Provide the [x, y] coordinate of the cell's center where the given text is located.  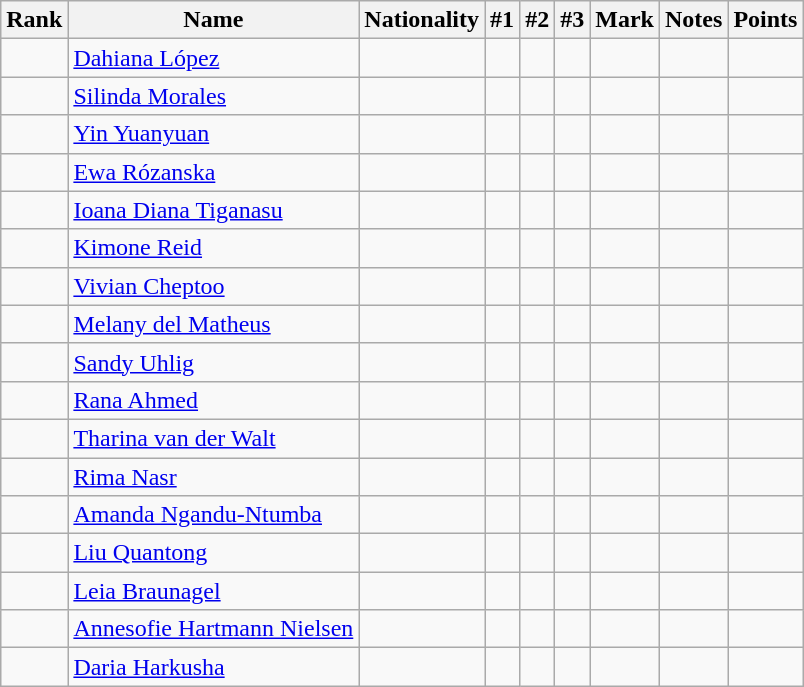
Ioana Diana Tiganasu [214, 210]
Rank [34, 20]
Notes [693, 20]
Amanda Ngandu-Ntumba [214, 515]
Leia Braunagel [214, 591]
Ewa Rózanska [214, 172]
Points [766, 20]
Mark [625, 20]
Yin Yuanyuan [214, 134]
Liu Quantong [214, 553]
Tharina van der Walt [214, 438]
Vivian Cheptoo [214, 286]
Rana Ahmed [214, 400]
Dahiana López [214, 58]
Annesofie Hartmann Nielsen [214, 629]
#2 [538, 20]
Nationality [422, 20]
Silinda Morales [214, 96]
Rima Nasr [214, 477]
#1 [502, 20]
Daria Harkusha [214, 667]
Melany del Matheus [214, 324]
Sandy Uhlig [214, 362]
#3 [572, 20]
Name [214, 20]
Kimone Reid [214, 248]
